Find where the given text appears and provide that cell's center as [X, Y] coordinate. 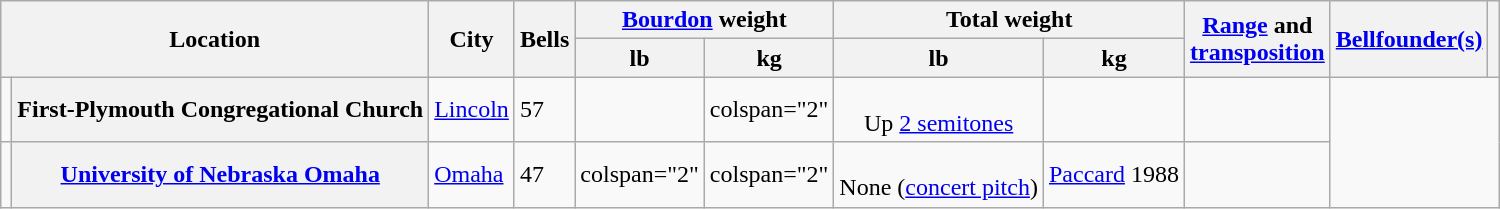
Up 2 semitones [939, 110]
First-Plymouth Congregational Church [220, 110]
47 [544, 174]
Lincoln [472, 110]
Range andtransposition [1257, 39]
None (concert pitch) [939, 174]
City [472, 39]
57 [544, 110]
Total weight [1010, 20]
Bourdon weight [704, 20]
Bellfounder(s) [1409, 39]
University of Nebraska Omaha [220, 174]
Omaha [472, 174]
Bells [544, 39]
Location [215, 39]
Paccard 1988 [1114, 174]
